From the cell containing the given text, extract its center point as (x, y) coordinate. 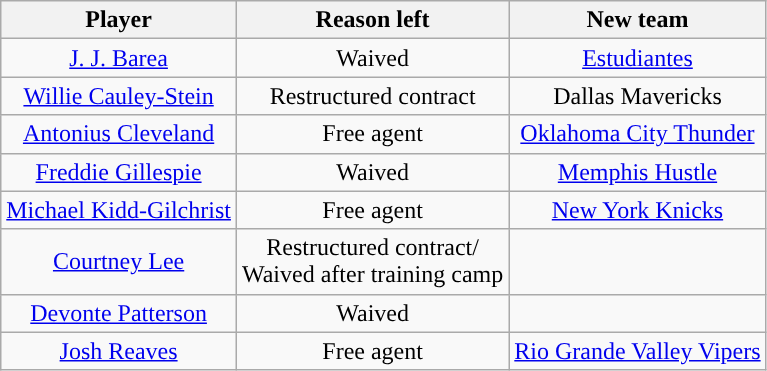
Devonte Patterson (119, 313)
Memphis Hustle (638, 172)
Reason left (372, 20)
Josh Reaves (119, 351)
Freddie Gillespie (119, 172)
Rio Grande Valley Vipers (638, 351)
New York Knicks (638, 210)
Restructured contract/Waived after training camp (372, 262)
Estudiantes (638, 58)
Courtney Lee (119, 262)
Oklahoma City Thunder (638, 134)
J. J. Barea (119, 58)
New team (638, 20)
Player (119, 20)
Michael Kidd-Gilchrist (119, 210)
Antonius Cleveland (119, 134)
Dallas Mavericks (638, 96)
Willie Cauley-Stein (119, 96)
Restructured contract (372, 96)
